Search for the cell housing the specified text and yield its [x, y] center coordinate. 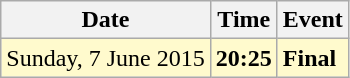
Event [312, 20]
Final [312, 58]
20:25 [244, 58]
Date [106, 20]
Sunday, 7 June 2015 [106, 58]
Time [244, 20]
